Capture the cell that displays the provided text and extract its (X, Y) central coordinate. 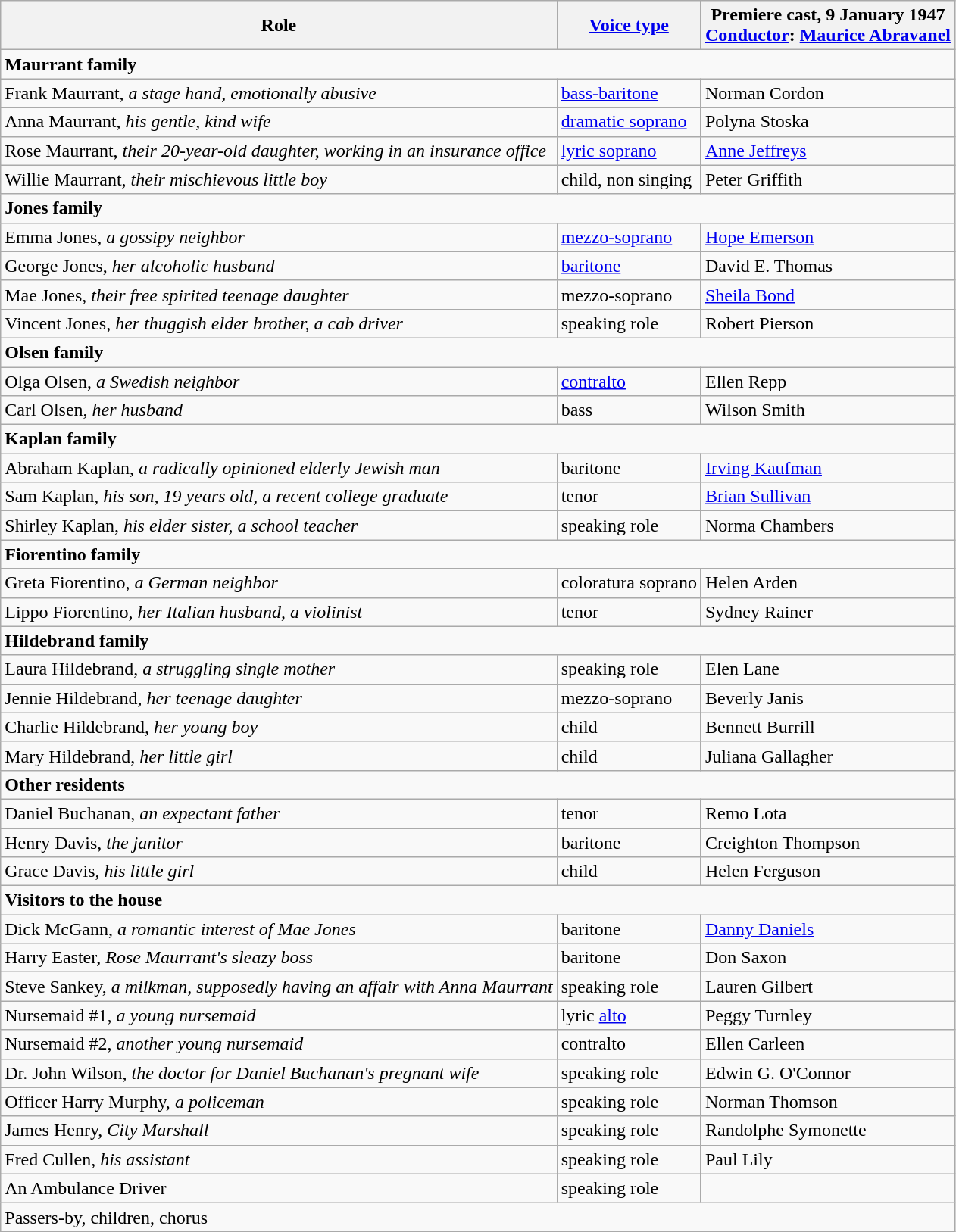
Hope Emerson (827, 237)
bass-baritone (629, 93)
Jennie Hildebrand, her teenage daughter (279, 698)
Helen Arden (827, 583)
Ellen Repp (827, 381)
Visitors to the house (478, 900)
Ellen Carleen (827, 1044)
child, non singing (629, 179)
Beverly Janis (827, 698)
Mary Hildebrand, her little girl (279, 756)
Olga Olsen, a Swedish neighbor (279, 381)
Edwin G. O'Connor (827, 1073)
Elen Lane (827, 669)
Paul Lily (827, 1159)
Sam Kaplan, his son, 19 years old, a recent college graduate (279, 497)
Olsen family (478, 352)
Anna Maurrant, his gentle, kind wife (279, 122)
Premiere cast, 9 January 1947Conductor: Maurice Abravanel (827, 26)
Helen Ferguson (827, 872)
Nursemaid #1, a young nursemaid (279, 1015)
Passers-by, children, chorus (478, 1217)
Fred Cullen, his assistant (279, 1159)
Carl Olsen, her husband (279, 410)
Wilson Smith (827, 410)
lyric alto (629, 1015)
Lauren Gilbert (827, 987)
An Ambulance Driver (279, 1188)
Mae Jones, their free spirited teenage daughter (279, 295)
Peggy Turnley (827, 1015)
Remo Lota (827, 813)
Anne Jeffreys (827, 151)
Daniel Buchanan, an expectant father (279, 813)
Shirley Kaplan, his elder sister, a school teacher (279, 526)
Norma Chambers (827, 526)
Irving Kaufman (827, 468)
Dr. John Wilson, the doctor for Daniel Buchanan's pregnant wife (279, 1073)
Voice type (629, 26)
Peter Griffith (827, 179)
Henry Davis, the janitor (279, 843)
coloratura soprano (629, 583)
Emma Jones, a gossipy neighbor (279, 237)
Sydney Rainer (827, 612)
George Jones, her alcoholic husband (279, 266)
bass (629, 410)
Rose Maurrant, their 20-year-old daughter, working in an insurance office (279, 151)
Jones family (478, 208)
Vincent Jones, her thuggish elder brother, a cab driver (279, 323)
Sheila Bond (827, 295)
Bennett Burrill (827, 727)
Frank Maurrant, a stage hand, emotionally abusive (279, 93)
lyric soprano (629, 151)
Don Saxon (827, 958)
James Henry, City Marshall (279, 1131)
Other residents (478, 784)
Norman Cordon (827, 93)
Officer Harry Murphy, a policeman (279, 1102)
Kaplan family (478, 439)
Greta Fiorentino, a German neighbor (279, 583)
Juliana Gallagher (827, 756)
Grace Davis, his little girl (279, 872)
Abraham Kaplan, a radically opinioned elderly Jewish man (279, 468)
Creighton Thompson (827, 843)
Robert Pierson (827, 323)
dramatic soprano (629, 122)
Harry Easter, Rose Maurrant's sleazy boss (279, 958)
Fiorentino family (478, 554)
Steve Sankey, a milkman, supposedly having an affair with Anna Maurrant (279, 987)
Role (279, 26)
Polyna Stoska (827, 122)
Willie Maurrant, their mischievous little boy (279, 179)
Brian Sullivan (827, 497)
Maurrant family (478, 64)
Charlie Hildebrand, her young boy (279, 727)
Dick McGann, a romantic interest of Mae Jones (279, 929)
Hildebrand family (478, 641)
Laura Hildebrand, a struggling single mother (279, 669)
Norman Thomson (827, 1102)
Lippo Fiorentino, her Italian husband, a violinist (279, 612)
Danny Daniels (827, 929)
Nursemaid #2, another young nursemaid (279, 1044)
Randolphe Symonette (827, 1131)
David E. Thomas (827, 266)
